For the text-containing cell, return its midpoint in [X, Y] coordinate format. 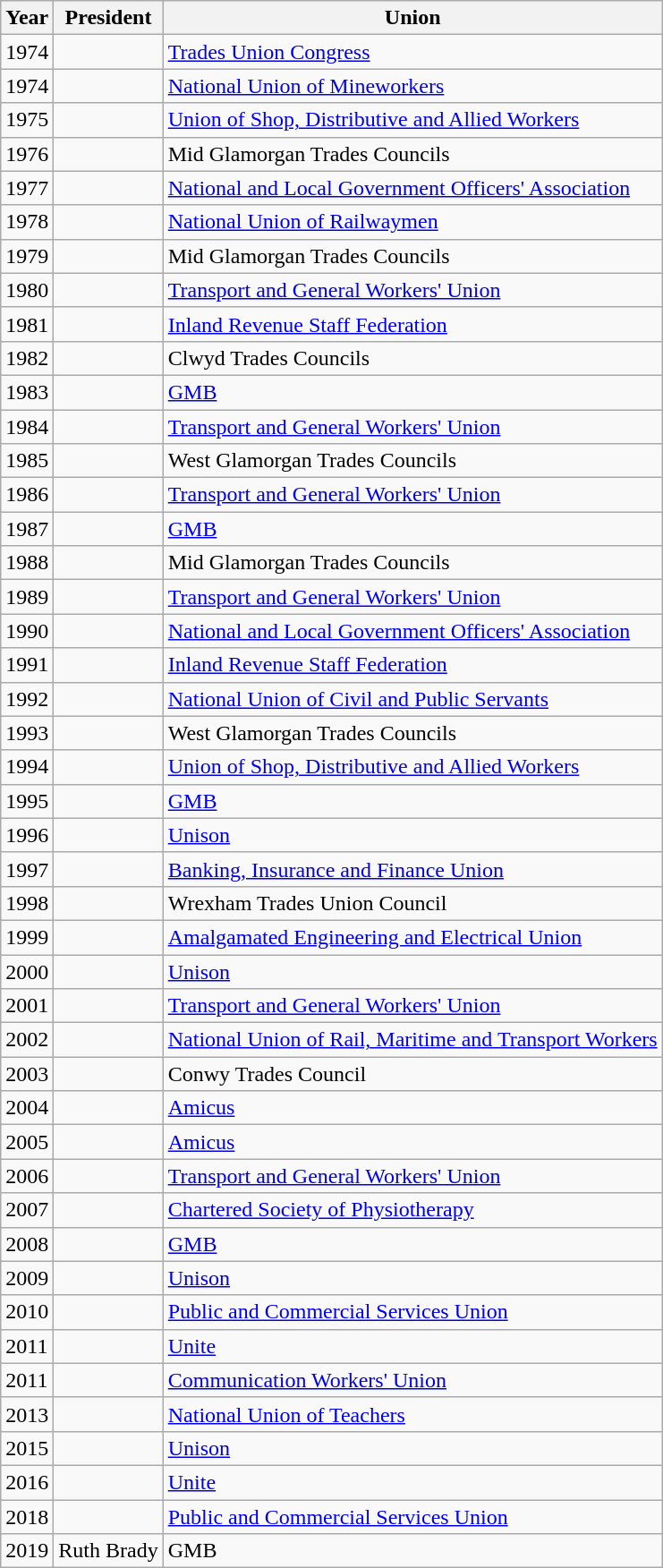
1992 [27, 699]
National Union of Teachers [412, 1414]
1981 [27, 324]
National Union of Railwaymen [412, 222]
1982 [27, 358]
National Union of Civil and Public Servants [412, 699]
1997 [27, 869]
1991 [27, 665]
Union [412, 18]
2019 [27, 1551]
Chartered Society of Physiotherapy [412, 1210]
Clwyd Trades Councils [412, 358]
2018 [27, 1517]
2005 [27, 1142]
1985 [27, 461]
1984 [27, 427]
2000 [27, 971]
1989 [27, 597]
1998 [27, 903]
2004 [27, 1108]
1976 [27, 154]
National Union of Rail, Maritime and Transport Workers [412, 1040]
1979 [27, 256]
Conwy Trades Council [412, 1074]
Communication Workers' Union [412, 1380]
2001 [27, 1006]
Banking, Insurance and Finance Union [412, 869]
2015 [27, 1448]
2006 [27, 1176]
Ruth Brady [108, 1551]
1983 [27, 392]
1988 [27, 563]
1978 [27, 222]
1994 [27, 767]
1990 [27, 631]
2003 [27, 1074]
National Union of Mineworkers [412, 86]
1977 [27, 188]
2013 [27, 1414]
1993 [27, 733]
1975 [27, 120]
2002 [27, 1040]
Amalgamated Engineering and Electrical Union [412, 937]
1980 [27, 290]
1986 [27, 495]
1996 [27, 835]
2009 [27, 1278]
Year [27, 18]
1995 [27, 801]
Trades Union Congress [412, 52]
Wrexham Trades Union Council [412, 903]
1987 [27, 529]
2016 [27, 1482]
2010 [27, 1312]
2008 [27, 1244]
1999 [27, 937]
2007 [27, 1210]
President [108, 18]
